Determine the [X, Y] coordinate at the center of the cell enclosing the given text.  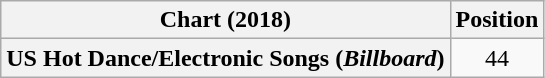
US Hot Dance/Electronic Songs (Billboard) [226, 58]
Position [497, 20]
44 [497, 58]
Chart (2018) [226, 20]
